Scan for the cell matching the given text and deliver its [x, y] coordinate at center. 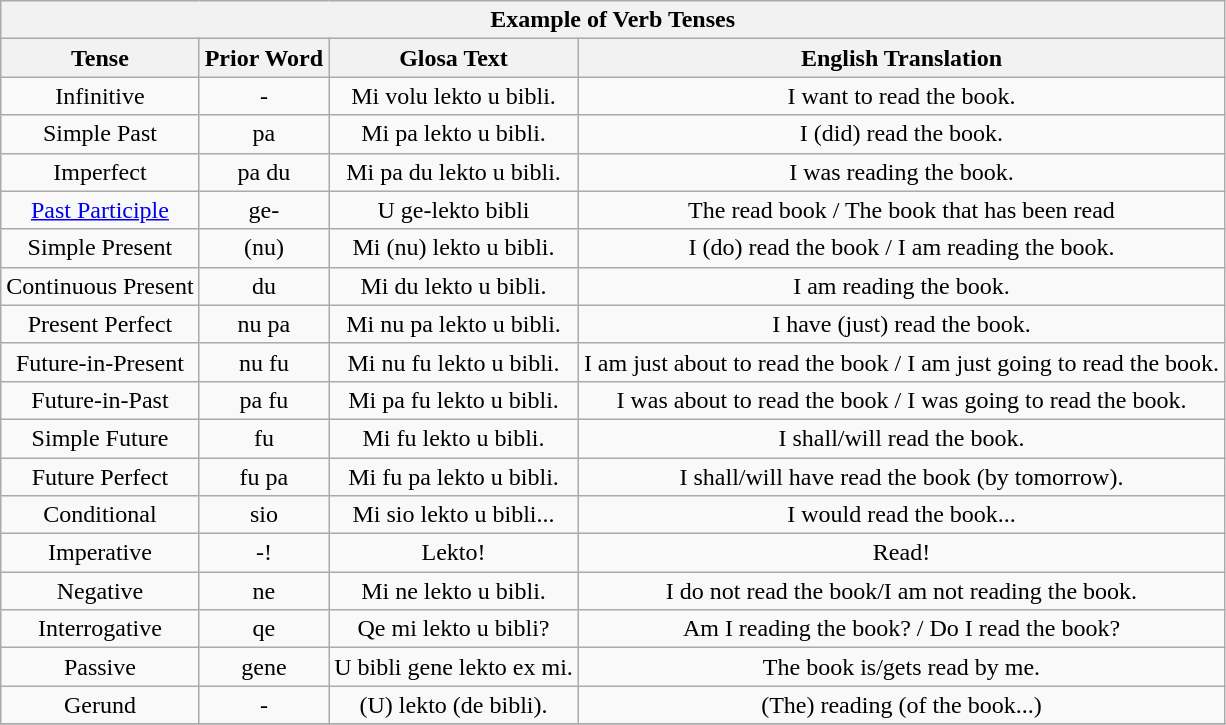
I have (just) read the book. [901, 324]
Imperfect [100, 172]
Glosa Text [454, 58]
Simple Future [100, 438]
Mi ne lekto u bibli. [454, 591]
Infinitive [100, 96]
Read! [901, 553]
Example of Verb Tenses [613, 20]
Mi pa lekto u bibli. [454, 134]
Present Perfect [100, 324]
ge- [264, 210]
Past Participle [100, 210]
Am I reading the book? / Do I read the book? [901, 629]
fu pa [264, 477]
Gerund [100, 705]
nu pa [264, 324]
Tense [100, 58]
du [264, 286]
pa du [264, 172]
Simple Present [100, 248]
I was about to read the book / I was going to read the book. [901, 400]
Prior Word [264, 58]
qe [264, 629]
nu fu [264, 362]
Future-in-Past [100, 400]
Interrogative [100, 629]
I want to read the book. [901, 96]
U bibli gene lekto ex mi. [454, 667]
Continuous Present [100, 286]
gene [264, 667]
Conditional [100, 515]
Mi nu fu lekto u bibli. [454, 362]
English Translation [901, 58]
Future Perfect [100, 477]
U ge-lekto bibli [454, 210]
Lekto! [454, 553]
Mi volu lekto u bibli. [454, 96]
(nu) [264, 248]
I would read the book... [901, 515]
I (do) read the book / I am reading the book. [901, 248]
Imperative [100, 553]
I (did) read the book. [901, 134]
-! [264, 553]
ne [264, 591]
pa [264, 134]
I am just about to read the book / I am just going to read the book. [901, 362]
(U) lekto (de bibli). [454, 705]
Simple Past [100, 134]
sio [264, 515]
(The) reading (of the book...) [901, 705]
pa fu [264, 400]
Mi du lekto u bibli. [454, 286]
Negative [100, 591]
The read book / The book that has been read [901, 210]
Future-in-Present [100, 362]
Mi pa fu lekto u bibli. [454, 400]
fu [264, 438]
I shall/will have read the book (by tomorrow). [901, 477]
I was reading the book. [901, 172]
Mi (nu) lekto u bibli. [454, 248]
I am reading the book. [901, 286]
Mi fu lekto u bibli. [454, 438]
The book is/gets read by me. [901, 667]
Qe mi lekto u bibli? [454, 629]
Mi nu pa lekto u bibli. [454, 324]
I do not read the book/I am not reading the book. [901, 591]
I shall/will read the book. [901, 438]
Passive [100, 667]
Mi sio lekto u bibli... [454, 515]
Mi pa du lekto u bibli. [454, 172]
Mi fu pa lekto u bibli. [454, 477]
